Scan for the cell matching the given text and deliver its (X, Y) coordinate at center. 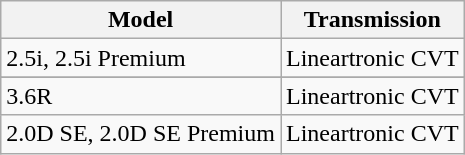
Transmission (372, 20)
Model (141, 20)
2.5i, 2.5i Premium (141, 58)
2.0D SE, 2.0D SE Premium (141, 134)
3.6R (141, 96)
